Output the (X, Y) coordinate of the center of the cell containing the given text.  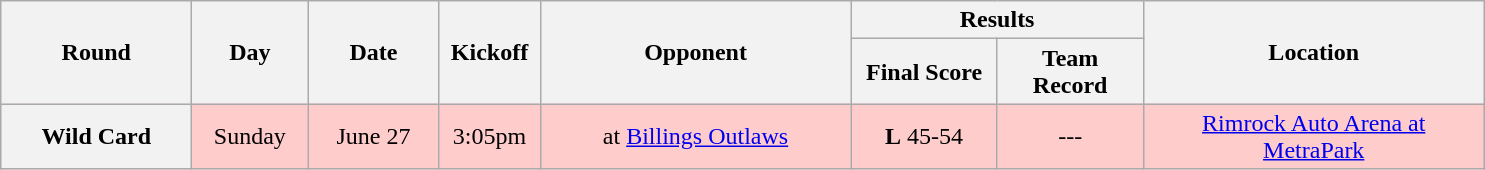
3:05pm (490, 136)
Date (374, 52)
Kickoff (490, 52)
Wild Card (96, 136)
Sunday (250, 136)
Rimrock Auto Arena at MetraPark (1314, 136)
Results (997, 20)
L 45-54 (924, 136)
June 27 (374, 136)
at Billings Outlaws (696, 136)
Day (250, 52)
Team Record (1070, 72)
Opponent (696, 52)
Final Score (924, 72)
--- (1070, 136)
Location (1314, 52)
Round (96, 52)
